From the cell containing the given text, extract its center point as (X, Y) coordinate. 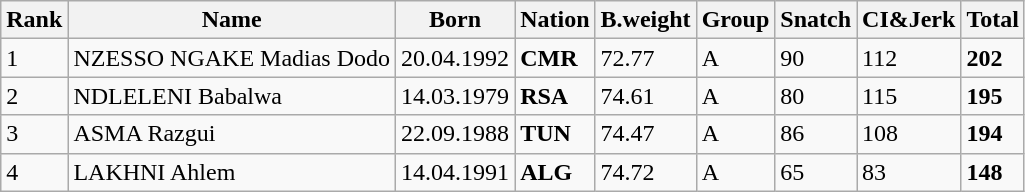
112 (909, 58)
Total (993, 20)
20.04.1992 (456, 58)
CI&Jerk (909, 20)
NZESSO NGAKE Madias Dodo (232, 58)
Nation (555, 20)
4 (34, 172)
Born (456, 20)
72.77 (646, 58)
1 (34, 58)
148 (993, 172)
ASMA Razgui (232, 134)
Group (736, 20)
194 (993, 134)
90 (816, 58)
115 (909, 96)
CMR (555, 58)
14.03.1979 (456, 96)
202 (993, 58)
RSA (555, 96)
B.weight (646, 20)
Snatch (816, 20)
LAKHNI Ahlem (232, 172)
14.04.1991 (456, 172)
ALG (555, 172)
2 (34, 96)
74.61 (646, 96)
3 (34, 134)
80 (816, 96)
74.72 (646, 172)
NDLELENI Babalwa (232, 96)
Name (232, 20)
65 (816, 172)
TUN (555, 134)
83 (909, 172)
108 (909, 134)
86 (816, 134)
195 (993, 96)
Rank (34, 20)
22.09.1988 (456, 134)
74.47 (646, 134)
